From the cell containing the given text, extract its center point as [X, Y] coordinate. 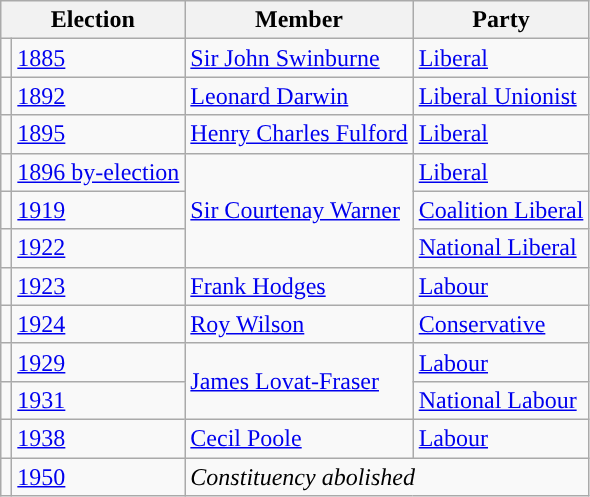
1929 [98, 362]
Sir Courtenay Warner [299, 210]
1922 [98, 248]
Election [93, 20]
Leonard Darwin [299, 96]
Henry Charles Fulford [299, 134]
1919 [98, 210]
1950 [98, 477]
Coalition Liberal [501, 210]
Frank Hodges [299, 286]
1885 [98, 58]
Conservative [501, 324]
Cecil Poole [299, 438]
National Liberal [501, 248]
Member [299, 20]
Party [501, 20]
1892 [98, 96]
1896 by-election [98, 172]
1923 [98, 286]
James Lovat-Fraser [299, 381]
Roy Wilson [299, 324]
Constituency abolished [387, 477]
1924 [98, 324]
1895 [98, 134]
1938 [98, 438]
Liberal Unionist [501, 96]
Sir John Swinburne [299, 58]
National Labour [501, 400]
1931 [98, 400]
